Detect which cell encompasses the target text, then output its [X, Y] center coordinate. 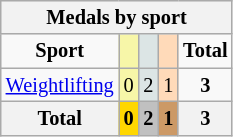
Weightlifting [60, 85]
Medals by sport [117, 17]
Sport [60, 51]
